Search for the cell housing the specified text and yield its (x, y) center coordinate. 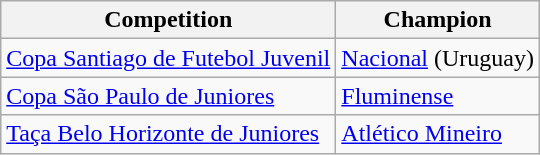
Copa Santiago de Futebol Juvenil (168, 58)
Copa São Paulo de Juniores (168, 96)
Fluminense (438, 96)
Atlético Mineiro (438, 134)
Champion (438, 20)
Taça Belo Horizonte de Juniores (168, 134)
Competition (168, 20)
Nacional (Uruguay) (438, 58)
